Locate the cell with the specified text and output its [x, y] center coordinate. 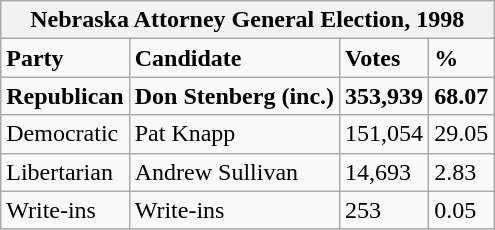
0.05 [462, 210]
Candidate [234, 58]
29.05 [462, 134]
Andrew Sullivan [234, 172]
Don Stenberg (inc.) [234, 96]
Democratic [65, 134]
Republican [65, 96]
Votes [384, 58]
353,939 [384, 96]
Libertarian [65, 172]
Nebraska Attorney General Election, 1998 [248, 20]
2.83 [462, 172]
Pat Knapp [234, 134]
68.07 [462, 96]
Party [65, 58]
151,054 [384, 134]
253 [384, 210]
14,693 [384, 172]
% [462, 58]
